Scan for the cell matching the given text and deliver its [x, y] coordinate at center. 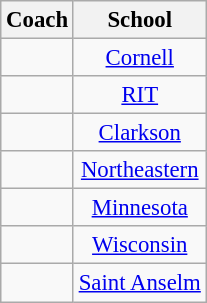
Northeastern [140, 170]
Minnesota [140, 208]
Cornell [140, 58]
Coach [38, 20]
Clarkson [140, 133]
RIT [140, 95]
Saint Anselm [140, 283]
School [140, 20]
Wisconsin [140, 245]
